For the text-containing cell, return its midpoint in (x, y) coordinate format. 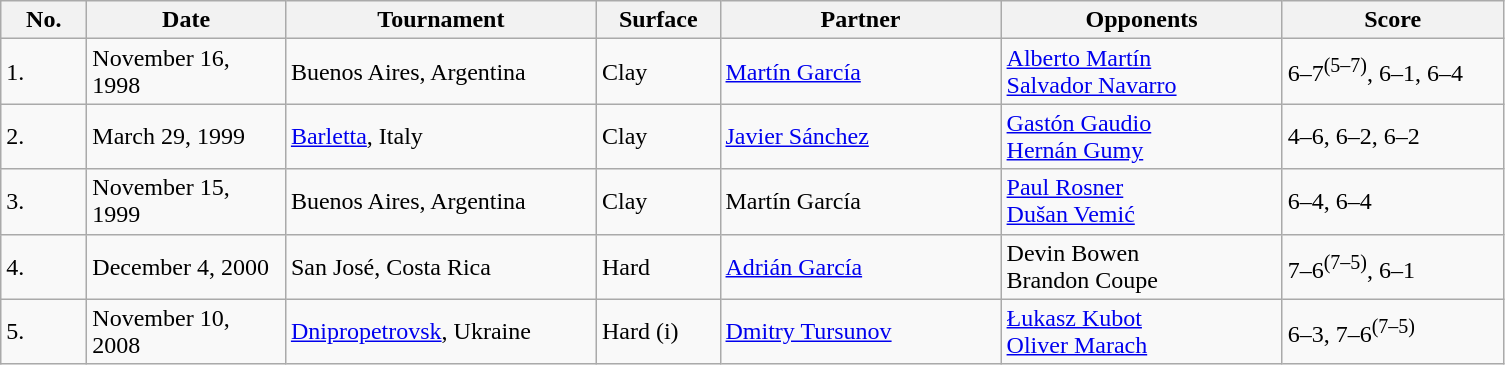
2. (44, 136)
Partner (860, 20)
Opponents (1142, 20)
Alberto Martín Salvador Navarro (1142, 72)
Łukasz Kubot Oliver Marach (1142, 332)
7–6(7–5), 6–1 (1392, 266)
March 29, 1999 (186, 136)
4. (44, 266)
Gastón Gaudio Hernán Gumy (1142, 136)
6–7(5–7), 6–1, 6–4 (1392, 72)
Date (186, 20)
Dnipropetrovsk, Ukraine (440, 332)
Hard (658, 266)
Adrián García (860, 266)
6–4, 6–4 (1392, 202)
1. (44, 72)
Devin Bowen Brandon Coupe (1142, 266)
Paul Rosner Dušan Vemić (1142, 202)
Barletta, Italy (440, 136)
Javier Sánchez (860, 136)
Surface (658, 20)
6–3, 7–6(7–5) (1392, 332)
No. (44, 20)
3. (44, 202)
December 4, 2000 (186, 266)
November 16, 1998 (186, 72)
November 10, 2008 (186, 332)
4–6, 6–2, 6–2 (1392, 136)
November 15, 1999 (186, 202)
Hard (i) (658, 332)
5. (44, 332)
San José, Costa Rica (440, 266)
Tournament (440, 20)
Dmitry Tursunov (860, 332)
Score (1392, 20)
